Determine the (x, y) coordinate at the center of the cell enclosing the given text.  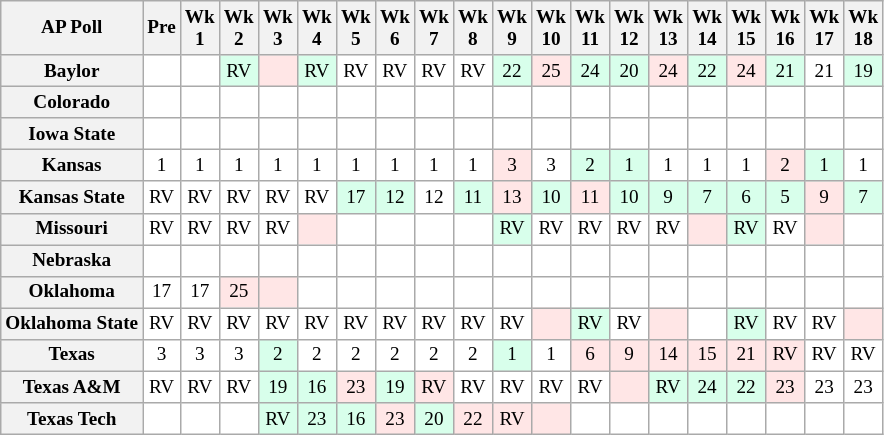
Wk14 (708, 28)
Wk1 (200, 28)
Wk7 (434, 28)
Wk3 (278, 28)
Texas A&M (72, 387)
Wk6 (394, 28)
Wk8 (472, 28)
Wk16 (786, 28)
5 (786, 197)
Texas Tech (72, 419)
Wk11 (590, 28)
Iowa State (72, 134)
Wk13 (668, 28)
Wk2 (238, 28)
Pre (162, 28)
AP Poll (72, 28)
13 (512, 197)
Oklahoma State (72, 324)
Wk10 (550, 28)
Kansas (72, 166)
Wk5 (356, 28)
Wk17 (824, 28)
Baylor (72, 71)
Colorado (72, 102)
15 (708, 355)
Nebraska (72, 261)
Wk15 (746, 28)
Missouri (72, 229)
Wk4 (316, 28)
Wk9 (512, 28)
Wk12 (630, 28)
Wk18 (864, 28)
Kansas State (72, 197)
Texas (72, 355)
14 (668, 355)
Oklahoma (72, 292)
